Extract the (x, y) coordinate from the center of the cell holding the provided text.  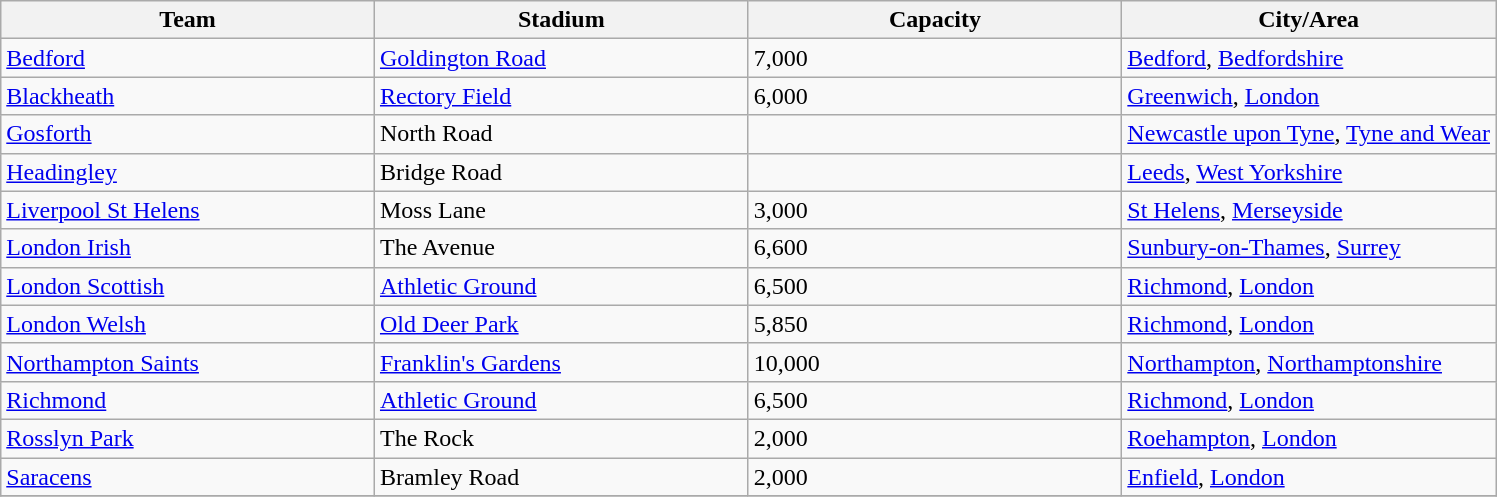
Franklin's Gardens (561, 362)
Roehampton, London (1309, 438)
London Welsh (188, 324)
Greenwich, London (1309, 96)
Blackheath (188, 96)
North Road (561, 134)
6,600 (935, 248)
London Scottish (188, 286)
Sunbury-on-Thames, Surrey (1309, 248)
Rosslyn Park (188, 438)
Team (188, 20)
Rectory Field (561, 96)
Bridge Road (561, 172)
7,000 (935, 58)
10,000 (935, 362)
Stadium (561, 20)
Liverpool St Helens (188, 210)
Leeds, West Yorkshire (1309, 172)
Goldington Road (561, 58)
London Irish (188, 248)
5,850 (935, 324)
City/Area (1309, 20)
Capacity (935, 20)
Bramley Road (561, 477)
Gosforth (188, 134)
Old Deer Park (561, 324)
Enfield, London (1309, 477)
Bedford (188, 58)
Bedford, Bedfordshire (1309, 58)
Northampton Saints (188, 362)
Moss Lane (561, 210)
3,000 (935, 210)
6,000 (935, 96)
Richmond (188, 400)
Northampton, Northamptonshire (1309, 362)
Newcastle upon Tyne, Tyne and Wear (1309, 134)
Saracens (188, 477)
Headingley (188, 172)
St Helens, Merseyside (1309, 210)
The Rock (561, 438)
The Avenue (561, 248)
